Find where the given text appears and provide that cell's center as [x, y] coordinate. 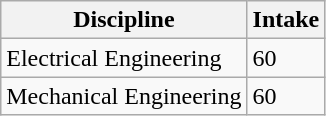
Intake [286, 20]
Electrical Engineering [124, 58]
Mechanical Engineering [124, 96]
Discipline [124, 20]
